Locate the cell with the specified text and output its (X, Y) center coordinate. 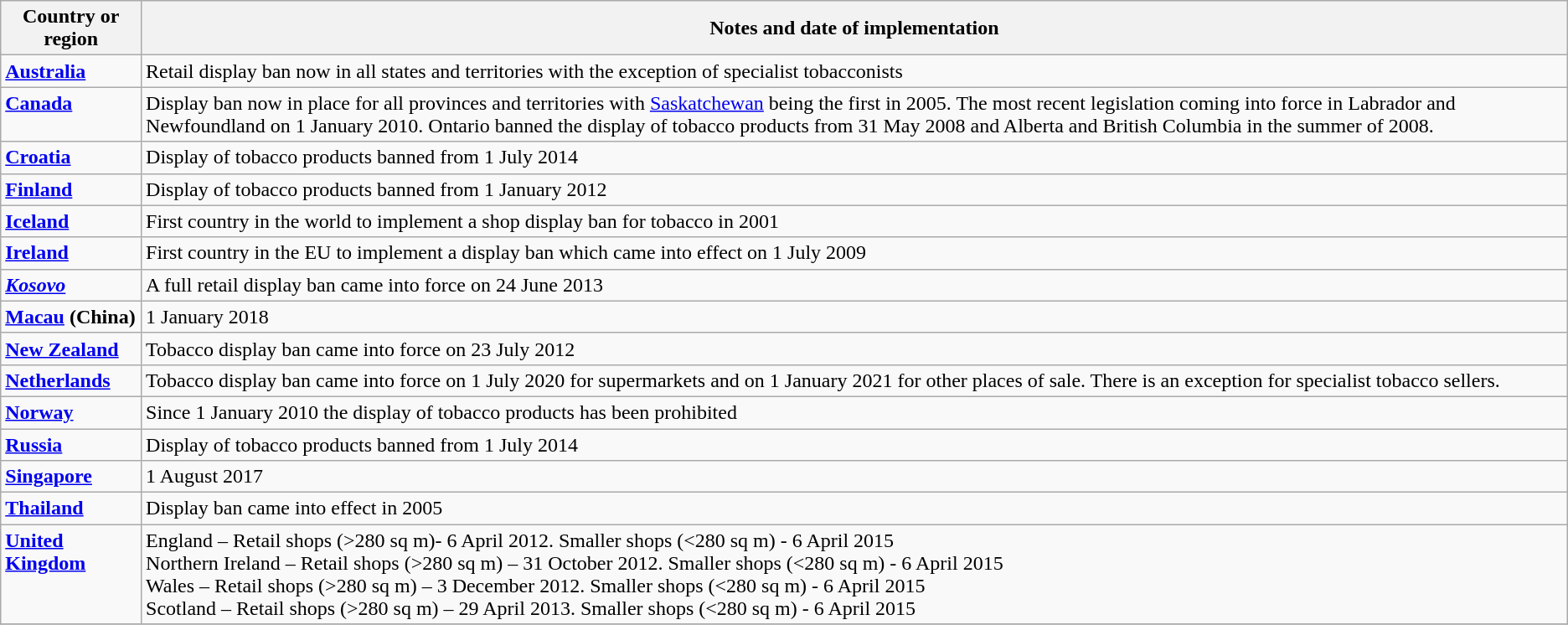
Singapore (71, 477)
Canada (71, 114)
1 January 2018 (854, 317)
Ireland (71, 253)
First country in the world to implement a shop display ban for tobacco in 2001 (854, 221)
Finland (71, 189)
Thailand (71, 509)
First country in the EU to implement a display ban which came into effect on 1 July 2009 (854, 253)
Tobacco display ban came into force on 23 July 2012 (854, 349)
Retail display ban now in all states and territories with the exception of specialist tobacconists (854, 71)
A full retail display ban came into force on 24 June 2013 (854, 285)
Norway (71, 412)
Croatia (71, 158)
Kosovo (71, 285)
Country or region (71, 28)
Notes and date of implementation (854, 28)
Russia (71, 445)
Iceland (71, 221)
1 August 2017 (854, 477)
Display of tobacco products banned from 1 January 2012 (854, 189)
Since 1 January 2010 the display of tobacco products has been prohibited (854, 412)
Macau (China) (71, 317)
Australia (71, 71)
Netherlands (71, 380)
New Zealand (71, 349)
United Kingdom (71, 575)
Display ban came into effect in 2005 (854, 509)
